From the cell containing the given text, extract its center point as [x, y] coordinate. 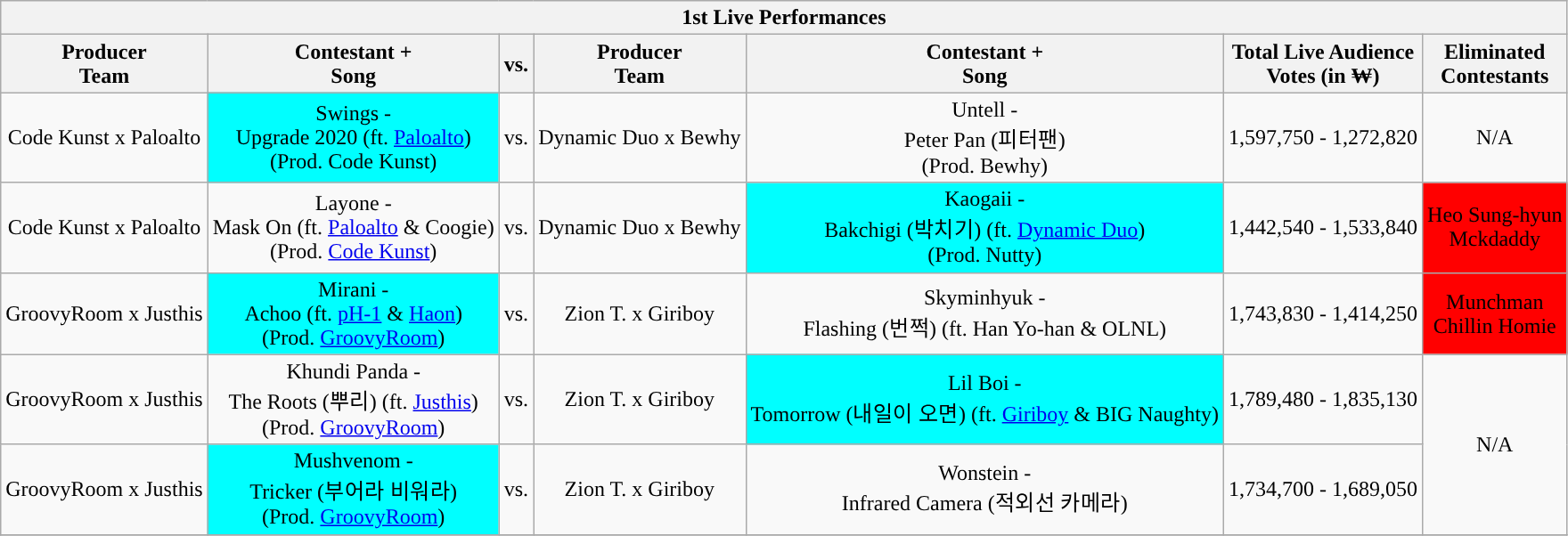
Swings -Upgrade 2020 (ft. Paloalto)(Prod. Code Kunst) [353, 137]
Kaogaii - Bakchigi (박치기) (ft. Dynamic Duo)(Prod. Nutty) [985, 228]
Heo Sung-hyunMckdaddy [1495, 228]
1,789,480 - 1,835,130 [1324, 399]
Contestant +Song [985, 64]
Skyminhyuk -Flashing (번쩍) (ft. Han Yo-han & OLNL) [985, 313]
Mushvenom -Tricker (부어라 비워라) (Prod. GroovyRoom) [353, 490]
1,442,540 - 1,533,840 [1324, 228]
Mirani -Achoo (ft. pH-1 & Haon)(Prod. GroovyRoom) [353, 313]
Contestant + Song [353, 64]
EliminatedContestants [1495, 64]
1st Live Performances [784, 18]
Wonstein -Infrared Camera (적외선 카메라) [985, 490]
MunchmanChillin Homie [1495, 313]
Khundi Panda -The Roots (뿌리) (ft. Justhis)(Prod. GroovyRoom) [353, 399]
Total Live AudienceVotes (in ₩) [1324, 64]
Untell -Peter Pan (피터팬)(Prod. Bewhy) [985, 137]
1,597,750 - 1,272,820 [1324, 137]
1,734,700 - 1,689,050 [1324, 490]
Lil Boi -Tomorrow (내일이 오면) (ft. Giriboy & BIG Naughty) [985, 399]
1,743,830 - 1,414,250 [1324, 313]
Layone -Mask On (ft. Paloalto & Coogie) (Prod. Code Kunst) [353, 228]
